Find where the given text appears and provide that cell's center as [x, y] coordinate. 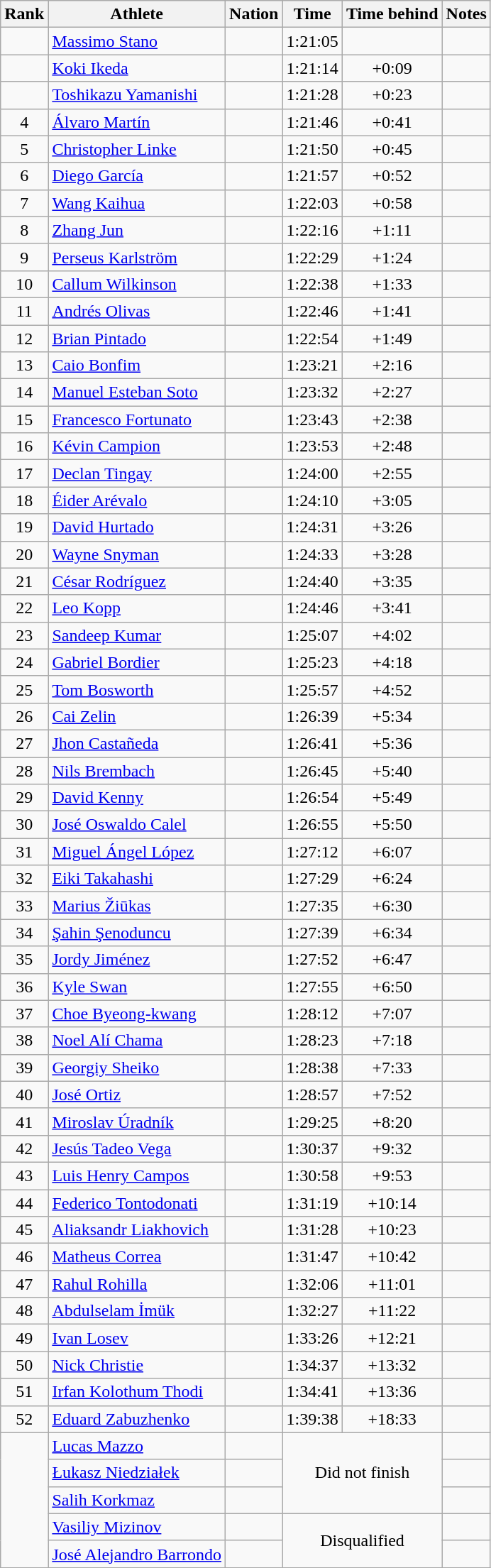
+0:45 [392, 149]
30 [24, 825]
Nation [254, 14]
1:21:50 [312, 149]
+9:53 [392, 1175]
1:24:46 [312, 608]
Wayne Snyman [137, 554]
+13:36 [392, 1392]
Manuel Esteban Soto [137, 393]
+3:05 [392, 500]
+5:40 [392, 770]
+10:23 [392, 1230]
1:24:10 [312, 500]
51 [24, 1392]
+6:34 [392, 933]
41 [24, 1122]
+11:22 [392, 1311]
Toshikazu Yamanishi [137, 95]
15 [24, 420]
44 [24, 1203]
33 [24, 906]
+1:33 [392, 284]
José Oswaldo Calel [137, 825]
1:31:28 [312, 1230]
1:24:40 [312, 581]
1:33:26 [312, 1338]
Choe Byeong-kwang [137, 1014]
Noel Alí Chama [137, 1041]
1:30:37 [312, 1148]
Tom Bosworth [137, 689]
+8:20 [392, 1122]
Francesco Fortunato [137, 420]
1:30:58 [312, 1175]
9 [24, 257]
1:26:55 [312, 825]
1:23:21 [312, 366]
4 [24, 122]
Aliaksandr Liakhovich [137, 1230]
39 [24, 1068]
1:22:38 [312, 284]
+5:49 [392, 798]
Miguel Ángel López [137, 852]
Luis Henry Campos [137, 1175]
1:24:00 [312, 473]
1:31:47 [312, 1257]
26 [24, 716]
1:27:29 [312, 879]
Koki Ikeda [137, 68]
1:22:03 [312, 203]
David Hurtado [137, 527]
10 [24, 284]
+4:52 [392, 689]
+1:24 [392, 257]
Ivan Losev [137, 1338]
17 [24, 473]
Callum Wilkinson [137, 284]
Şahin Şenoduncu [137, 933]
Massimo Stano [137, 41]
Rahul Rohilla [137, 1284]
1:28:38 [312, 1068]
1:21:28 [312, 95]
+6:50 [392, 987]
Perseus Karlström [137, 257]
José Ortiz [137, 1095]
18 [24, 500]
52 [24, 1419]
+6:30 [392, 906]
Cai Zelin [137, 716]
+1:41 [392, 311]
+18:33 [392, 1419]
+9:32 [392, 1148]
45 [24, 1230]
+2:38 [392, 420]
1:27:35 [312, 906]
Nils Brembach [137, 770]
+2:48 [392, 446]
1:28:12 [312, 1014]
1:26:54 [312, 798]
1:21:46 [312, 122]
+3:28 [392, 554]
1:21:14 [312, 68]
14 [24, 393]
Marius Žiūkas [137, 906]
1:23:32 [312, 393]
Éider Arévalo [137, 500]
21 [24, 581]
1:32:06 [312, 1284]
5 [24, 149]
28 [24, 770]
+2:16 [392, 366]
1:25:07 [312, 635]
+0:09 [392, 68]
Rank [24, 14]
11 [24, 311]
+13:32 [392, 1365]
1:25:57 [312, 689]
34 [24, 933]
8 [24, 230]
+11:01 [392, 1284]
Did not finish [362, 1473]
Christopher Linke [137, 149]
31 [24, 852]
47 [24, 1284]
+1:49 [392, 339]
48 [24, 1311]
+0:23 [392, 95]
1:28:23 [312, 1041]
43 [24, 1175]
Zhang Jun [137, 230]
1:25:23 [312, 662]
16 [24, 446]
+7:33 [392, 1068]
+5:36 [392, 743]
1:26:45 [312, 770]
Salih Korkmaz [137, 1500]
32 [24, 879]
+7:52 [392, 1095]
24 [24, 662]
1:27:55 [312, 987]
+12:21 [392, 1338]
+2:55 [392, 473]
Brian Pintado [137, 339]
36 [24, 987]
19 [24, 527]
Wang Kaihua [137, 203]
Kévin Campion [137, 446]
+10:14 [392, 1203]
Nick Christie [137, 1365]
+6:47 [392, 960]
Jesús Tadeo Vega [137, 1148]
1:22:46 [312, 311]
David Kenny [137, 798]
Time [312, 14]
Matheus Correa [137, 1257]
+6:07 [392, 852]
Vasiliy Mizinov [137, 1527]
1:32:27 [312, 1311]
+2:27 [392, 393]
Disqualified [362, 1540]
Declan Tingay [137, 473]
+3:35 [392, 581]
José Alejandro Barrondo [137, 1554]
1:31:19 [312, 1203]
+6:24 [392, 879]
37 [24, 1014]
Sandeep Kumar [137, 635]
+5:50 [392, 825]
Jordy Jiménez [137, 960]
1:22:29 [312, 257]
Diego García [137, 176]
Federico Tontodonati [137, 1203]
1:34:37 [312, 1365]
+3:41 [392, 608]
1:27:39 [312, 933]
César Rodríguez [137, 581]
Time behind [392, 14]
+4:02 [392, 635]
1:27:52 [312, 960]
+1:11 [392, 230]
Eiki Takahashi [137, 879]
Miroslav Úradník [137, 1122]
38 [24, 1041]
7 [24, 203]
27 [24, 743]
1:26:41 [312, 743]
Georgiy Sheiko [137, 1068]
Irfan Kolothum Thodi [137, 1392]
13 [24, 366]
1:23:43 [312, 420]
+10:42 [392, 1257]
35 [24, 960]
1:21:05 [312, 41]
22 [24, 608]
1:27:12 [312, 852]
6 [24, 176]
+0:41 [392, 122]
1:28:57 [312, 1095]
Kyle Swan [137, 987]
+5:34 [392, 716]
+7:18 [392, 1041]
46 [24, 1257]
Lucas Mazzo [137, 1446]
1:21:57 [312, 176]
12 [24, 339]
Gabriel Bordier [137, 662]
Álvaro Martín [137, 122]
+0:52 [392, 176]
Leo Kopp [137, 608]
49 [24, 1338]
23 [24, 635]
1:22:54 [312, 339]
1:22:16 [312, 230]
1:24:31 [312, 527]
Athlete [137, 14]
Jhon Castañeda [137, 743]
+0:58 [392, 203]
1:29:25 [312, 1122]
1:26:39 [312, 716]
1:39:38 [312, 1419]
40 [24, 1095]
20 [24, 554]
Abdulselam İmük [137, 1311]
25 [24, 689]
42 [24, 1148]
+7:07 [392, 1014]
29 [24, 798]
Łukasz Niedziałek [137, 1473]
1:23:53 [312, 446]
Andrés Olivas [137, 311]
Eduard Zabuzhenko [137, 1419]
1:34:41 [312, 1392]
50 [24, 1365]
1:24:33 [312, 554]
Caio Bonfim [137, 366]
Notes [466, 14]
+3:26 [392, 527]
+4:18 [392, 662]
